Identify which cell holds the provided text, then report its (x, y) central coordinate. 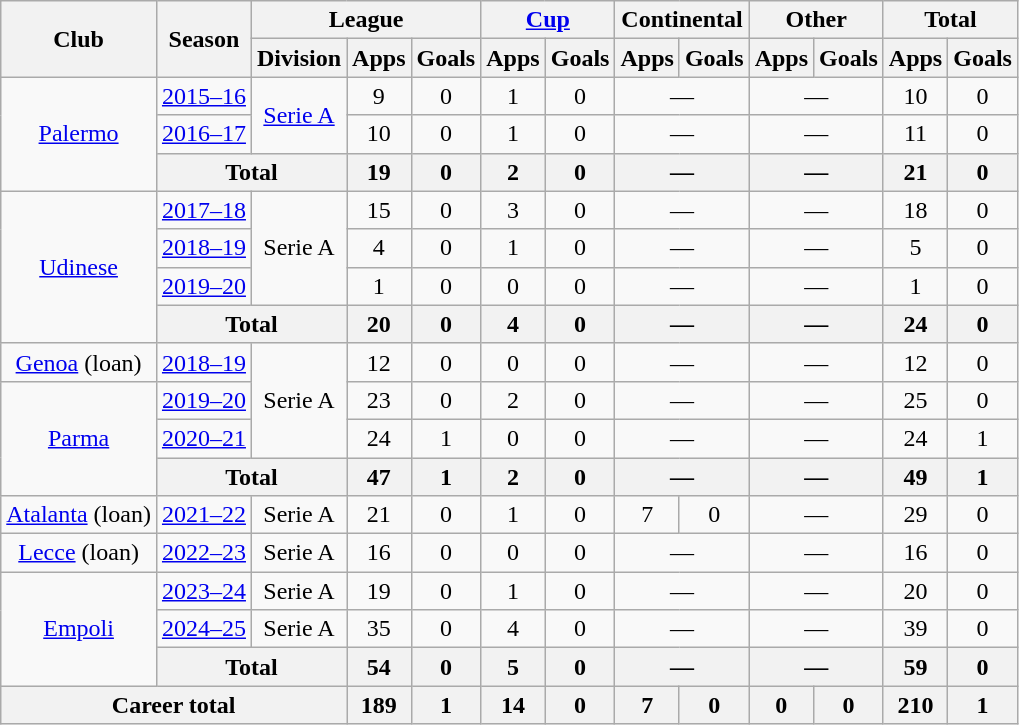
Empoli (79, 629)
189 (379, 705)
Atalanta (loan) (79, 515)
11 (915, 134)
35 (379, 629)
29 (915, 515)
54 (379, 667)
Genoa (loan) (79, 362)
Career total (174, 705)
2015–16 (204, 96)
Continental (682, 20)
2017–18 (204, 210)
Palermo (79, 134)
14 (513, 705)
15 (379, 210)
2021–22 (204, 515)
18 (915, 210)
2024–25 (204, 629)
League (366, 20)
210 (915, 705)
Club (79, 39)
Parma (79, 438)
Division (298, 58)
2020–21 (204, 438)
49 (915, 477)
9 (379, 96)
Udinese (79, 267)
2023–24 (204, 591)
39 (915, 629)
59 (915, 667)
47 (379, 477)
2022–23 (204, 553)
Cup (548, 20)
25 (915, 400)
Lecce (loan) (79, 553)
23 (379, 400)
2016–17 (204, 134)
3 (513, 210)
Other (816, 20)
Season (204, 39)
